Return the (X, Y) coordinate for the center point of the cell that contains the specified text.  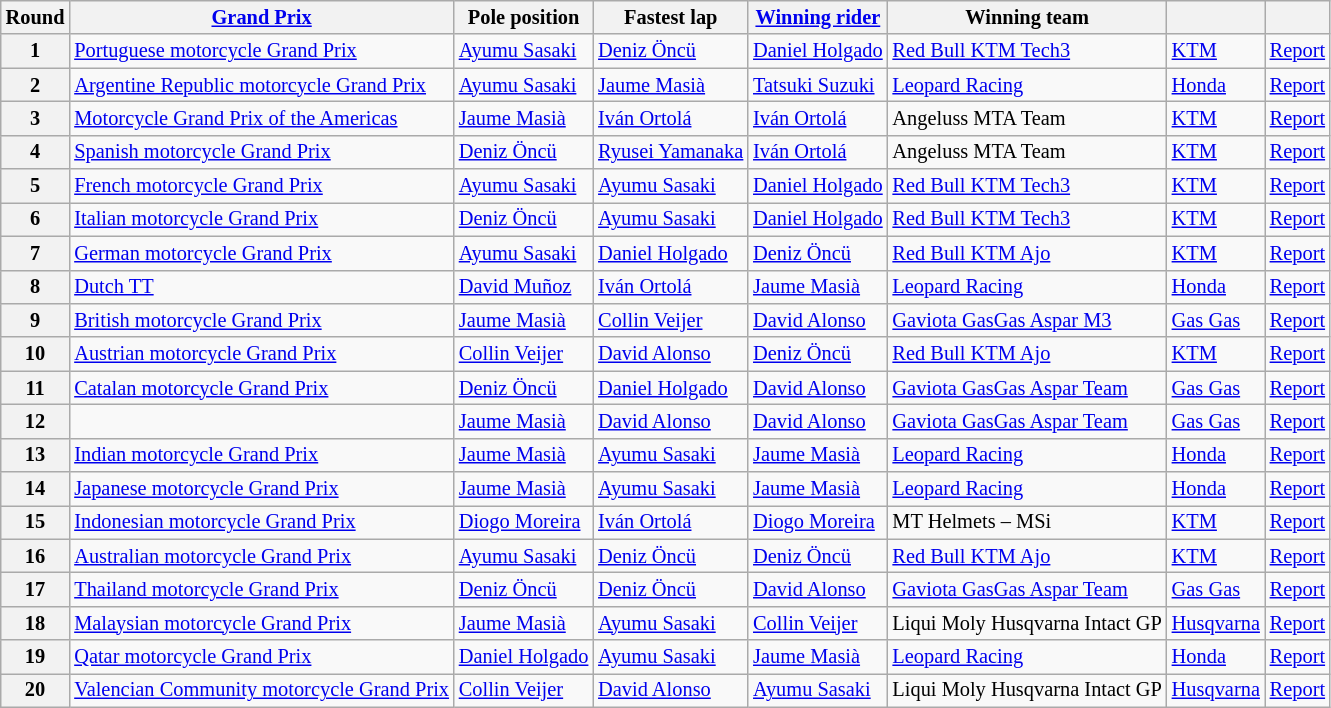
13 (36, 455)
Thailand motorcycle Grand Prix (262, 589)
1 (36, 51)
17 (36, 589)
Argentine Republic motorcycle Grand Prix (262, 85)
20 (36, 690)
3 (36, 118)
David Muñoz (524, 287)
8 (36, 287)
Ryusei Yamanaka (670, 152)
6 (36, 219)
Indonesian motorcycle Grand Prix (262, 522)
16 (36, 556)
5 (36, 186)
15 (36, 522)
14 (36, 489)
Spanish motorcycle Grand Prix (262, 152)
12 (36, 421)
2 (36, 85)
German motorcycle Grand Prix (262, 253)
Motorcycle Grand Prix of the Americas (262, 118)
Round (36, 17)
Austrian motorcycle Grand Prix (262, 354)
4 (36, 152)
Japanese motorcycle Grand Prix (262, 489)
MT Helmets – MSi (1028, 522)
British motorcycle Grand Prix (262, 320)
Fastest lap (670, 17)
7 (36, 253)
18 (36, 623)
Gaviota GasGas Aspar M3 (1028, 320)
Winning team (1028, 17)
Dutch TT (262, 287)
French motorcycle Grand Prix (262, 186)
10 (36, 354)
Catalan motorcycle Grand Prix (262, 388)
Tatsuki Suzuki (818, 85)
Valencian Community motorcycle Grand Prix (262, 690)
Malaysian motorcycle Grand Prix (262, 623)
Pole position (524, 17)
11 (36, 388)
Winning rider (818, 17)
Australian motorcycle Grand Prix (262, 556)
Indian motorcycle Grand Prix (262, 455)
Portuguese motorcycle Grand Prix (262, 51)
Grand Prix (262, 17)
Italian motorcycle Grand Prix (262, 219)
19 (36, 657)
9 (36, 320)
Qatar motorcycle Grand Prix (262, 657)
